Output the (x, y) coordinate of the center of the cell containing the given text.  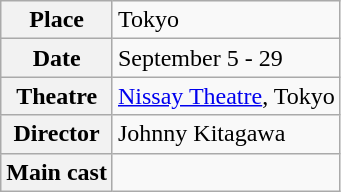
Date (57, 58)
Director (57, 134)
Theatre (57, 96)
Main cast (57, 172)
Nissay Theatre, Tokyo (226, 96)
Place (57, 20)
Johnny Kitagawa (226, 134)
Tokyo (226, 20)
September 5 - 29 (226, 58)
